Scan for the cell matching the given text and deliver its (X, Y) coordinate at center. 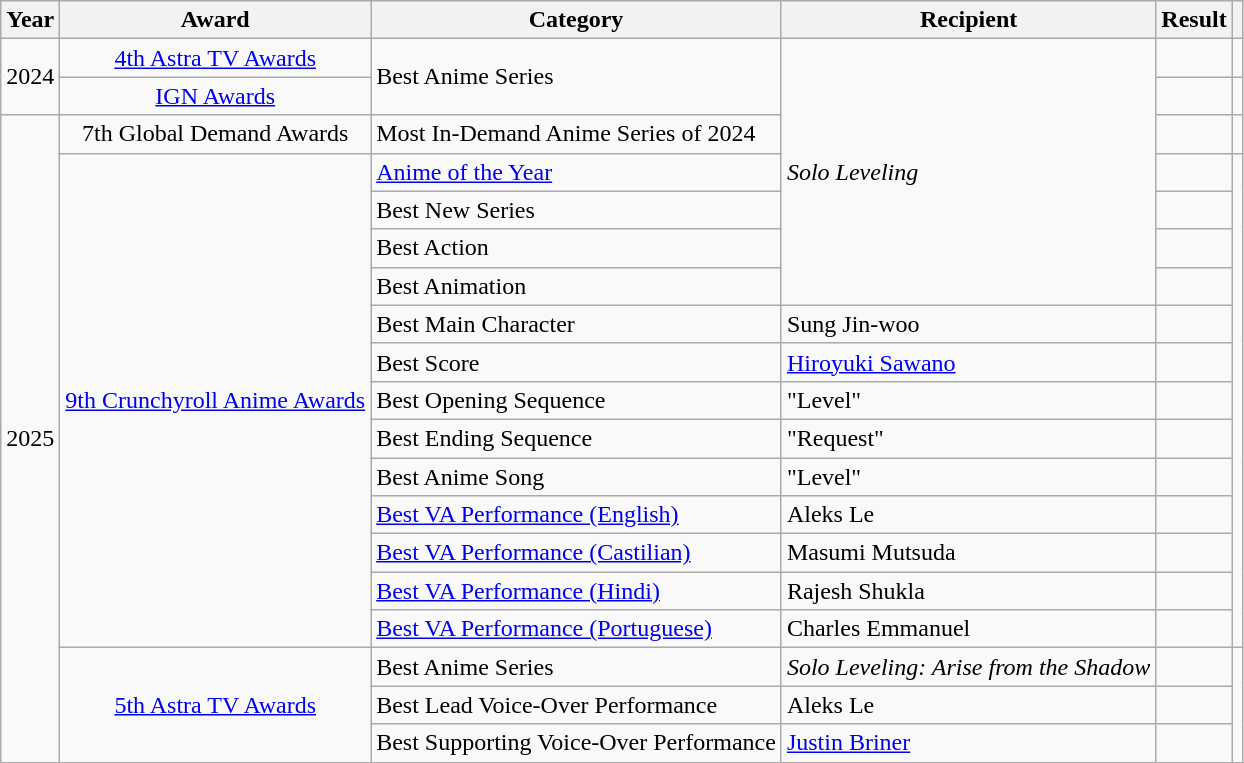
Best Ending Sequence (576, 438)
Year (30, 20)
Anime of the Year (576, 172)
Best Score (576, 362)
Solo Leveling (968, 172)
Justin Briner (968, 743)
Sung Jin-woo (968, 324)
Result (1194, 20)
Best Main Character (576, 324)
Charles Emmanuel (968, 629)
Most In-Demand Anime Series of 2024 (576, 134)
2025 (30, 438)
Best Anime Song (576, 477)
Hiroyuki Sawano (968, 362)
Best Animation (576, 286)
Best Lead Voice-Over Performance (576, 705)
Best VA Performance (English) (576, 515)
Best VA Performance (Castilian) (576, 553)
IGN Awards (216, 96)
Solo Leveling: Arise from the Shadow (968, 667)
Rajesh Shukla (968, 591)
Category (576, 20)
4th Astra TV Awards (216, 58)
Best New Series (576, 210)
9th Crunchyroll Anime Awards (216, 400)
5th Astra TV Awards (216, 705)
Masumi Mutsuda (968, 553)
Award (216, 20)
Best VA Performance (Portuguese) (576, 629)
Best VA Performance (Hindi) (576, 591)
Recipient (968, 20)
Best Action (576, 248)
2024 (30, 77)
Best Opening Sequence (576, 400)
"Request" (968, 438)
7th Global Demand Awards (216, 134)
Best Supporting Voice-Over Performance (576, 743)
